Search for the cell housing the specified text and yield its [x, y] center coordinate. 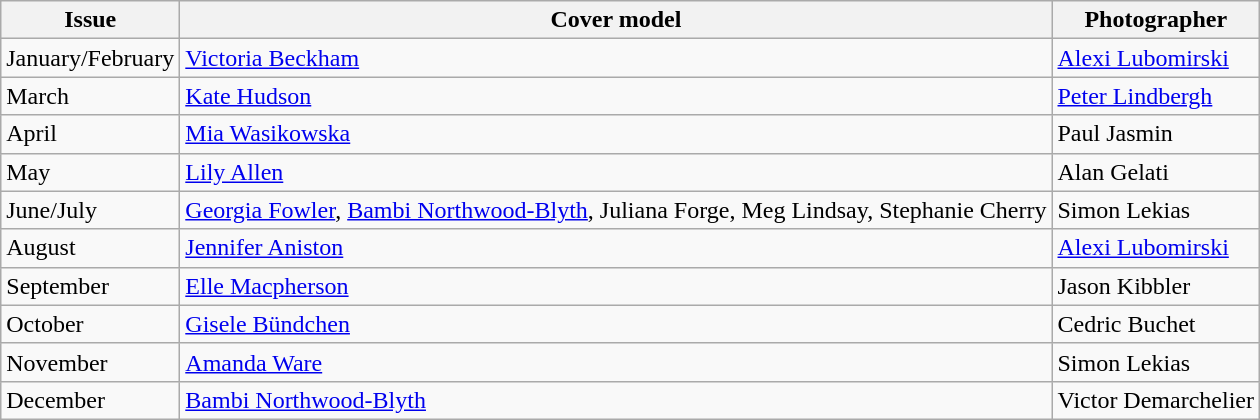
Victoria Beckham [616, 58]
Paul Jasmin [1156, 134]
Amanda Ware [616, 362]
October [90, 324]
August [90, 248]
April [90, 134]
Victor Demarchelier [1156, 400]
Cover model [616, 20]
Issue [90, 20]
Lily Allen [616, 172]
May [90, 172]
Kate Hudson [616, 96]
November [90, 362]
January/February [90, 58]
Jennifer Aniston [616, 248]
Alan Gelati [1156, 172]
March [90, 96]
Elle Macpherson [616, 286]
September [90, 286]
Georgia Fowler, Bambi Northwood-Blyth, Juliana Forge, Meg Lindsay, Stephanie Cherry [616, 210]
Bambi Northwood-Blyth [616, 400]
Mia Wasikowska [616, 134]
June/July [90, 210]
December [90, 400]
Gisele Bündchen [616, 324]
Jason Kibbler [1156, 286]
Peter Lindbergh [1156, 96]
Cedric Buchet [1156, 324]
Photographer [1156, 20]
